For the text-containing cell, return its midpoint in (X, Y) coordinate format. 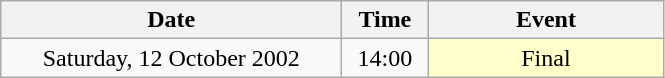
Final (546, 58)
Saturday, 12 October 2002 (172, 58)
Event (546, 20)
Date (172, 20)
Time (385, 20)
14:00 (385, 58)
